Search for the cell housing the specified text and yield its (X, Y) center coordinate. 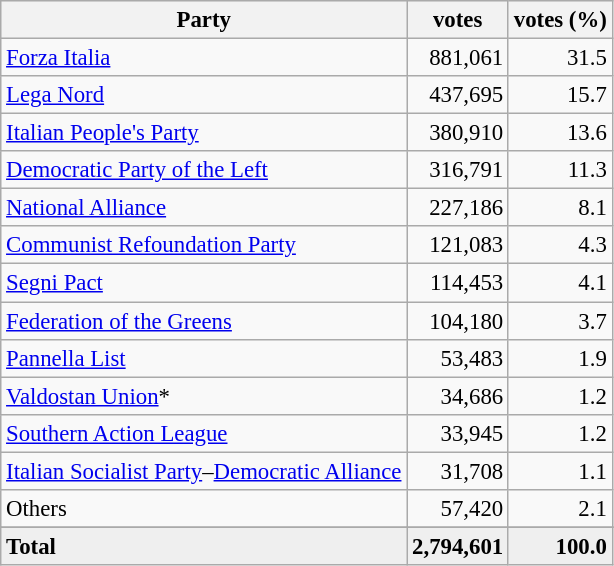
Total (204, 546)
34,686 (458, 396)
100.0 (560, 546)
380,910 (458, 133)
104,180 (458, 321)
1.9 (560, 358)
Federation of the Greens (204, 321)
Southern Action League (204, 433)
National Alliance (204, 208)
votes (458, 20)
121,083 (458, 245)
31,708 (458, 471)
4.3 (560, 245)
31.5 (560, 58)
Forza Italia (204, 58)
57,420 (458, 509)
3.7 (560, 321)
114,453 (458, 283)
53,483 (458, 358)
227,186 (458, 208)
2.1 (560, 509)
Pannella List (204, 358)
437,695 (458, 95)
Democratic Party of the Left (204, 170)
15.7 (560, 95)
316,791 (458, 170)
Italian People's Party (204, 133)
33,945 (458, 433)
8.1 (560, 208)
2,794,601 (458, 546)
Valdostan Union* (204, 396)
Lega Nord (204, 95)
1.1 (560, 471)
11.3 (560, 170)
4.1 (560, 283)
votes (%) (560, 20)
Segni Pact (204, 283)
Others (204, 509)
Communist Refoundation Party (204, 245)
13.6 (560, 133)
881,061 (458, 58)
Italian Socialist Party–Democratic Alliance (204, 471)
Party (204, 20)
